Scan for the cell matching the given text and deliver its [x, y] coordinate at center. 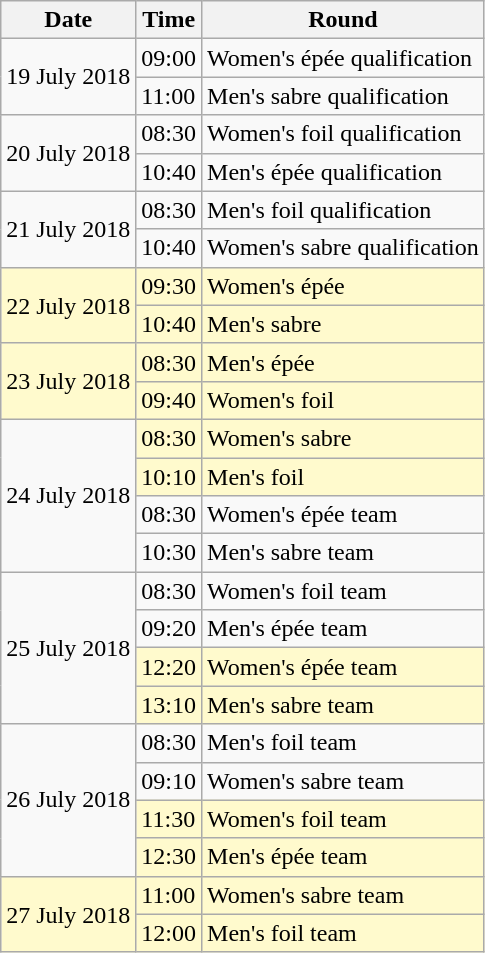
Men's foil [344, 477]
Date [68, 20]
Women's épée [344, 286]
21 July 2018 [68, 229]
09:00 [169, 58]
Time [169, 20]
23 July 2018 [68, 381]
10:30 [169, 553]
12:00 [169, 933]
Round [344, 20]
Women's sabre [344, 438]
Men's sabre [344, 324]
20 July 2018 [68, 153]
09:20 [169, 629]
09:40 [169, 400]
13:10 [169, 705]
24 July 2018 [68, 495]
Men's sabre qualification [344, 96]
Women's foil qualification [344, 134]
27 July 2018 [68, 914]
Women's épée qualification [344, 58]
Men's épée [344, 362]
12:20 [169, 667]
09:10 [169, 781]
11:30 [169, 819]
Men's foil qualification [344, 210]
Women's sabre qualification [344, 248]
12:30 [169, 857]
26 July 2018 [68, 800]
25 July 2018 [68, 648]
Men's épée qualification [344, 172]
Women's foil [344, 400]
22 July 2018 [68, 305]
10:10 [169, 477]
19 July 2018 [68, 77]
09:30 [169, 286]
